Locate the cell with the specified text and output its [x, y] center coordinate. 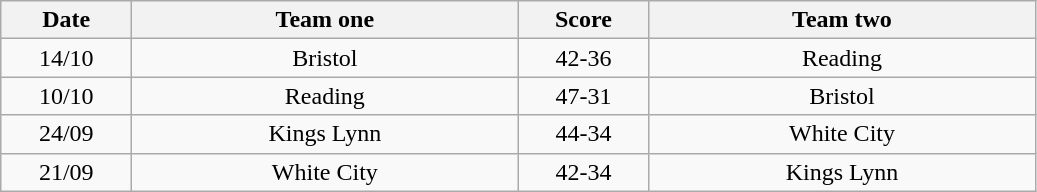
42-36 [584, 58]
Date [66, 20]
21/09 [66, 172]
Score [584, 20]
10/10 [66, 96]
42-34 [584, 172]
Team two [842, 20]
Team one [325, 20]
47-31 [584, 96]
44-34 [584, 134]
14/10 [66, 58]
24/09 [66, 134]
